Scan for the cell matching the given text and deliver its (X, Y) coordinate at center. 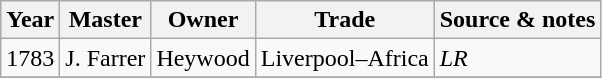
Year (30, 20)
Master (106, 20)
1783 (30, 58)
J. Farrer (106, 58)
Owner (203, 20)
Source & notes (518, 20)
Heywood (203, 58)
Liverpool–Africa (344, 58)
Trade (344, 20)
LR (518, 58)
